Determine the [X, Y] coordinate at the center of the cell enclosing the given text.  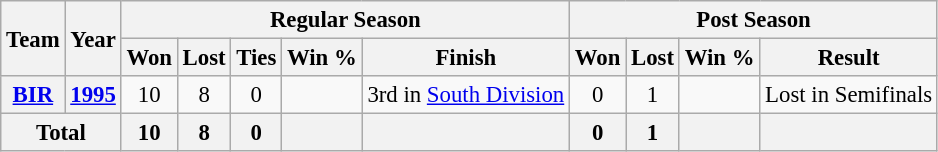
Year [93, 38]
3rd in South Division [466, 95]
BIR [33, 95]
Ties [256, 58]
Total [61, 133]
Regular Season [345, 20]
Lost in Semifinals [849, 95]
Result [849, 58]
Finish [466, 58]
Team [33, 38]
Post Season [754, 20]
1995 [93, 95]
